Determine the [X, Y] coordinate at the center of the cell enclosing the given text.  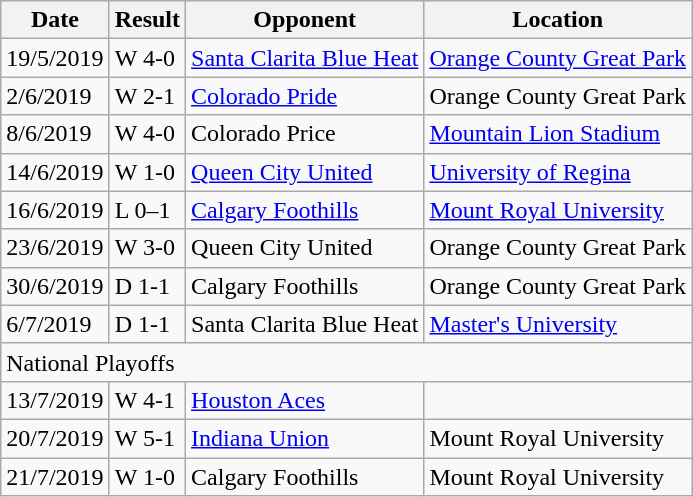
W 2-1 [147, 96]
Date [55, 20]
W 4-1 [147, 400]
National Playoffs [346, 362]
Opponent [305, 20]
6/7/2019 [55, 324]
W 5-1 [147, 438]
Indiana Union [305, 438]
16/6/2019 [55, 210]
13/7/2019 [55, 400]
Master's University [558, 324]
30/6/2019 [55, 286]
Colorado Pride [305, 96]
Houston Aces [305, 400]
L 0–1 [147, 210]
University of Regina [558, 172]
Mountain Lion Stadium [558, 134]
2/6/2019 [55, 96]
21/7/2019 [55, 477]
Result [147, 20]
19/5/2019 [55, 58]
23/6/2019 [55, 248]
Location [558, 20]
Colorado Price [305, 134]
14/6/2019 [55, 172]
8/6/2019 [55, 134]
20/7/2019 [55, 438]
W 3-0 [147, 248]
